Pinpoint the cell where the given text exists, returning its [X, Y] midpoint coordinate. 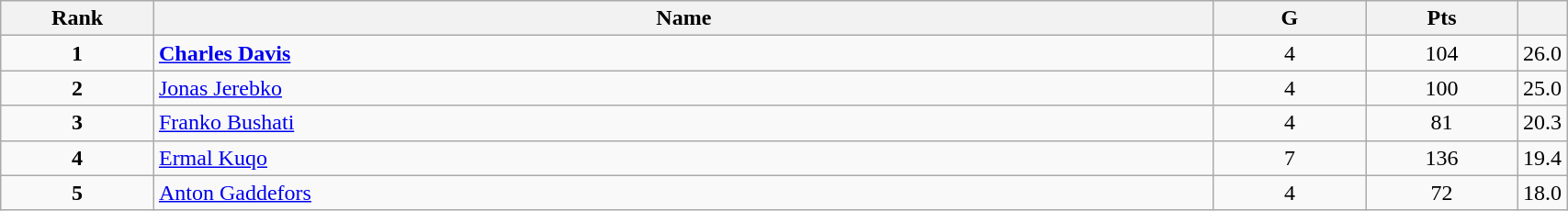
100 [1442, 88]
25.0 [1543, 88]
Jonas Jerebko [683, 88]
Anton Gaddefors [683, 193]
G [1290, 18]
Rank [77, 18]
5 [77, 193]
1 [77, 53]
7 [1290, 158]
Ermal Kuqo [683, 158]
2 [77, 88]
3 [77, 123]
26.0 [1543, 53]
72 [1442, 193]
Charles Davis [683, 53]
18.0 [1543, 193]
Pts [1442, 18]
104 [1442, 53]
Franko Bushati [683, 123]
Name [683, 18]
136 [1442, 158]
19.4 [1543, 158]
81 [1442, 123]
20.3 [1543, 123]
